From the cell containing the given text, extract its center point as [x, y] coordinate. 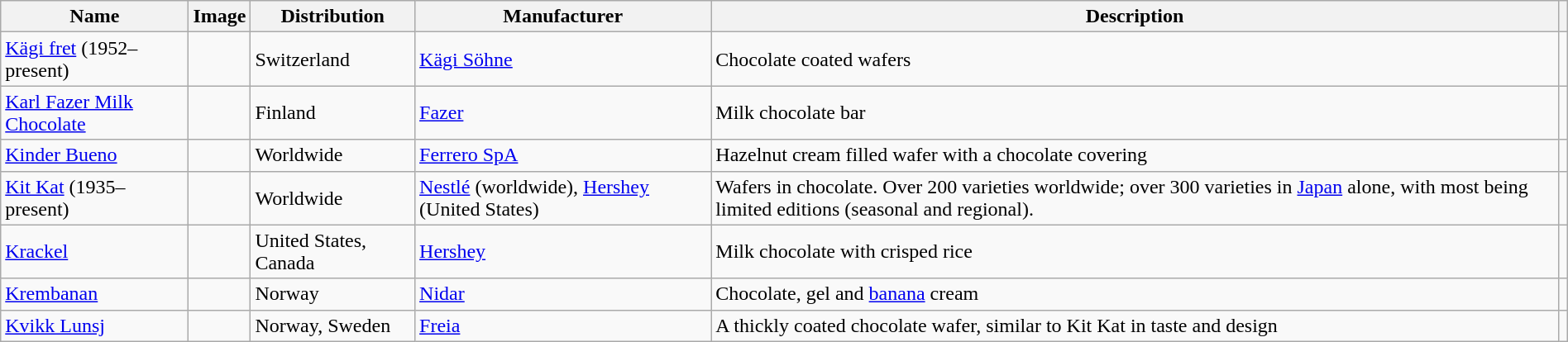
Kägi Söhne [563, 59]
Krembanan [94, 294]
Kit Kat (1935–present) [94, 198]
Nidar [563, 294]
Name [94, 17]
Hershey [563, 251]
Description [1135, 17]
Kvikk Lunsj [94, 325]
Chocolate, gel and banana cream [1135, 294]
Wafers in chocolate. Over 200 varieties worldwide; over 300 varieties in Japan alone, with most being limited editions (seasonal and regional). [1135, 198]
Kinder Bueno [94, 155]
Hazelnut cream filled wafer with a chocolate covering [1135, 155]
Distribution [332, 17]
Chocolate coated wafers [1135, 59]
Norway [332, 294]
Nestlé (worldwide), Hershey (United States) [563, 198]
Image [220, 17]
Ferrero SpA [563, 155]
Norway, Sweden [332, 325]
Freia [563, 325]
A thickly coated chocolate wafer, similar to Kit Kat in taste and design [1135, 325]
Milk chocolate bar [1135, 112]
Kägi fret (1952–present) [94, 59]
Milk chocolate with crisped rice [1135, 251]
Finland [332, 112]
United States, Canada [332, 251]
Switzerland [332, 59]
Krackel [94, 251]
Fazer [563, 112]
Manufacturer [563, 17]
Karl Fazer Milk Chocolate [94, 112]
